Provide the (x, y) coordinate of the cell's center where the given text is located.  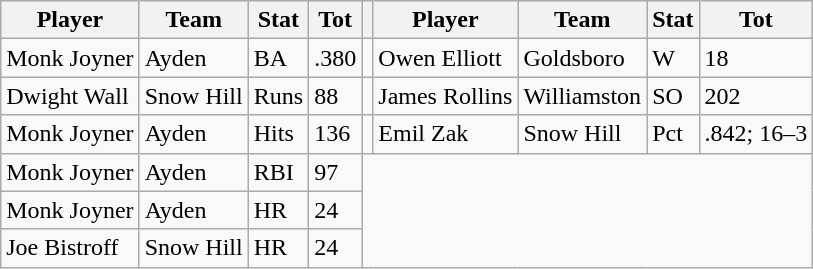
W (673, 58)
18 (756, 58)
Runs (278, 96)
88 (336, 96)
Goldsboro (582, 58)
SO (673, 96)
.380 (336, 58)
Joe Bistroff (70, 248)
Hits (278, 134)
James Rollins (446, 96)
97 (336, 172)
RBI (278, 172)
Emil Zak (446, 134)
Williamston (582, 96)
Dwight Wall (70, 96)
202 (756, 96)
136 (336, 134)
.842; 16–3 (756, 134)
Owen Elliott (446, 58)
BA (278, 58)
Pct (673, 134)
